Return the [X, Y] coordinate for the center point of the cell that contains the specified text.  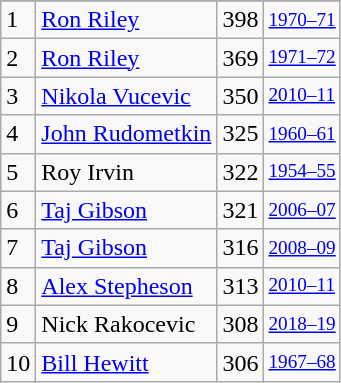
316 [240, 248]
Alex Stepheson [126, 286]
8 [18, 286]
Nikola Vucevic [126, 96]
2018–19 [302, 324]
1 [18, 20]
7 [18, 248]
325 [240, 134]
John Rudometkin [126, 134]
306 [240, 362]
9 [18, 324]
2008–09 [302, 248]
322 [240, 172]
2006–07 [302, 210]
1971–72 [302, 58]
398 [240, 20]
2 [18, 58]
1954–55 [302, 172]
308 [240, 324]
321 [240, 210]
1970–71 [302, 20]
Bill Hewitt [126, 362]
6 [18, 210]
Roy Irvin [126, 172]
1960–61 [302, 134]
3 [18, 96]
369 [240, 58]
5 [18, 172]
Nick Rakocevic [126, 324]
10 [18, 362]
1967–68 [302, 362]
350 [240, 96]
313 [240, 286]
4 [18, 134]
